Locate the cell with the specified text and output its (X, Y) center coordinate. 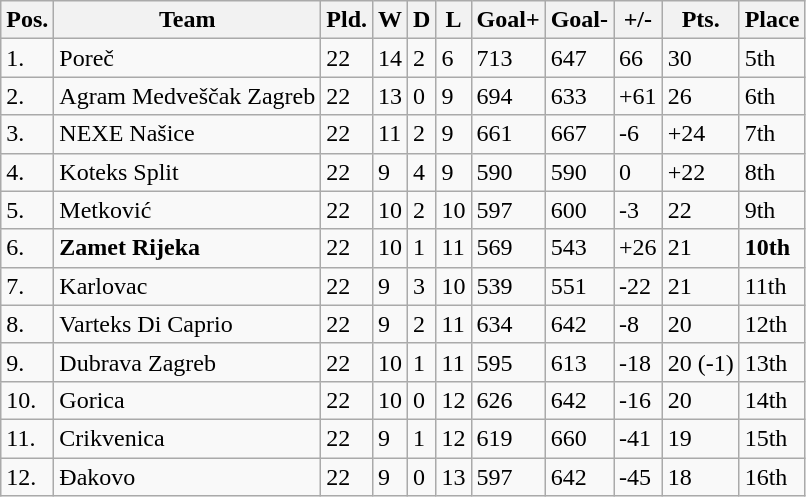
713 (508, 58)
14 (390, 58)
2. (28, 96)
D (422, 20)
551 (579, 286)
Pts. (700, 20)
12th (772, 324)
+24 (700, 134)
Place (772, 20)
9. (28, 362)
Goal- (579, 20)
15th (772, 438)
16th (772, 477)
660 (579, 438)
6. (28, 248)
NEXE Našice (188, 134)
647 (579, 58)
569 (508, 248)
30 (700, 58)
543 (579, 248)
9th (772, 210)
Goal+ (508, 20)
13th (772, 362)
595 (508, 362)
634 (508, 324)
W (390, 20)
-6 (638, 134)
4. (28, 172)
+26 (638, 248)
Zamet Rijeka (188, 248)
-16 (638, 400)
5. (28, 210)
6th (772, 96)
19 (700, 438)
10. (28, 400)
8th (772, 172)
600 (579, 210)
4 (422, 172)
661 (508, 134)
20 (-1) (700, 362)
-22 (638, 286)
11. (28, 438)
10th (772, 248)
-3 (638, 210)
619 (508, 438)
Metković (188, 210)
11th (772, 286)
Karlovac (188, 286)
66 (638, 58)
Agram Medveščak Zagreb (188, 96)
+/- (638, 20)
18 (700, 477)
-8 (638, 324)
12. (28, 477)
Team (188, 20)
14th (772, 400)
613 (579, 362)
5th (772, 58)
626 (508, 400)
667 (579, 134)
1. (28, 58)
Pos. (28, 20)
Varteks Di Caprio (188, 324)
Đakovo (188, 477)
694 (508, 96)
539 (508, 286)
-18 (638, 362)
Dubrava Zagreb (188, 362)
3 (422, 286)
Pld. (347, 20)
+22 (700, 172)
26 (700, 96)
L (454, 20)
3. (28, 134)
-45 (638, 477)
Gorica (188, 400)
7th (772, 134)
633 (579, 96)
Crikvenica (188, 438)
Koteks Split (188, 172)
6 (454, 58)
+61 (638, 96)
Poreč (188, 58)
-41 (638, 438)
7. (28, 286)
8. (28, 324)
